Capture the cell that displays the provided text and extract its [X, Y] central coordinate. 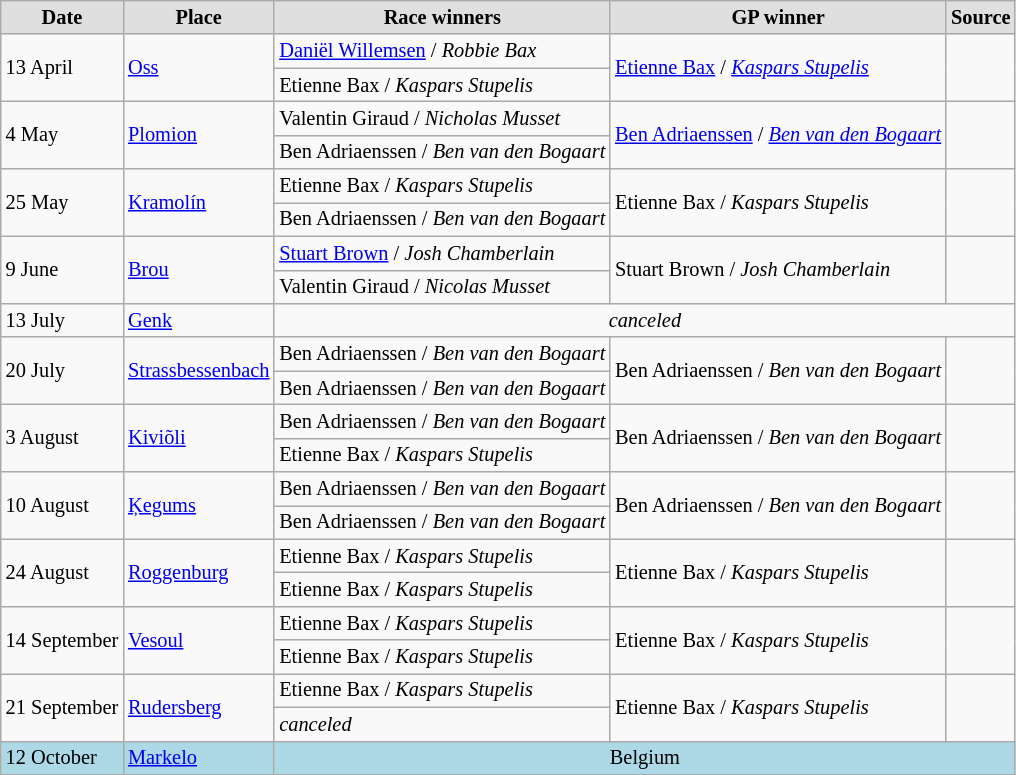
3 August [62, 438]
Kiviõli [198, 438]
24 August [62, 572]
Place [198, 17]
Vesoul [198, 640]
Oss [198, 68]
Strassbessenbach [198, 370]
Daniël Willemsen / Robbie Bax [442, 51]
Markelo [198, 758]
Date [62, 17]
13 April [62, 68]
20 July [62, 370]
Valentin Giraud / Nicholas Musset [442, 118]
Brou [198, 270]
Valentin Giraud / Nicolas Musset [442, 287]
Roggenburg [198, 572]
21 September [62, 706]
GP winner [778, 17]
Ķegums [198, 506]
Genk [198, 320]
10 August [62, 506]
25 May [62, 202]
9 June [62, 270]
14 September [62, 640]
Rudersberg [198, 706]
Belgium [644, 758]
12 October [62, 758]
Race winners [442, 17]
13 July [62, 320]
Plomion [198, 134]
Source [980, 17]
4 May [62, 134]
Kramolín [198, 202]
